Provide the (X, Y) coordinate of the cell's center where the given text is located.  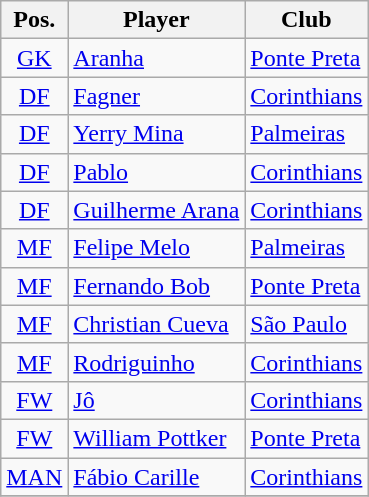
Fagner (156, 96)
Club (306, 20)
Rodriguinho (156, 362)
Guilherme Arana (156, 210)
Aranha (156, 58)
Fernando Bob (156, 286)
Christian Cueva (156, 324)
Yerry Mina (156, 134)
Pos. (34, 20)
GK (34, 58)
São Paulo (306, 324)
Pablo (156, 172)
Player (156, 20)
Jô (156, 400)
Fábio Carille (156, 477)
William Pottker (156, 438)
MAN (34, 477)
Felipe Melo (156, 248)
